Return [x, y] of the center of cell containing provided text 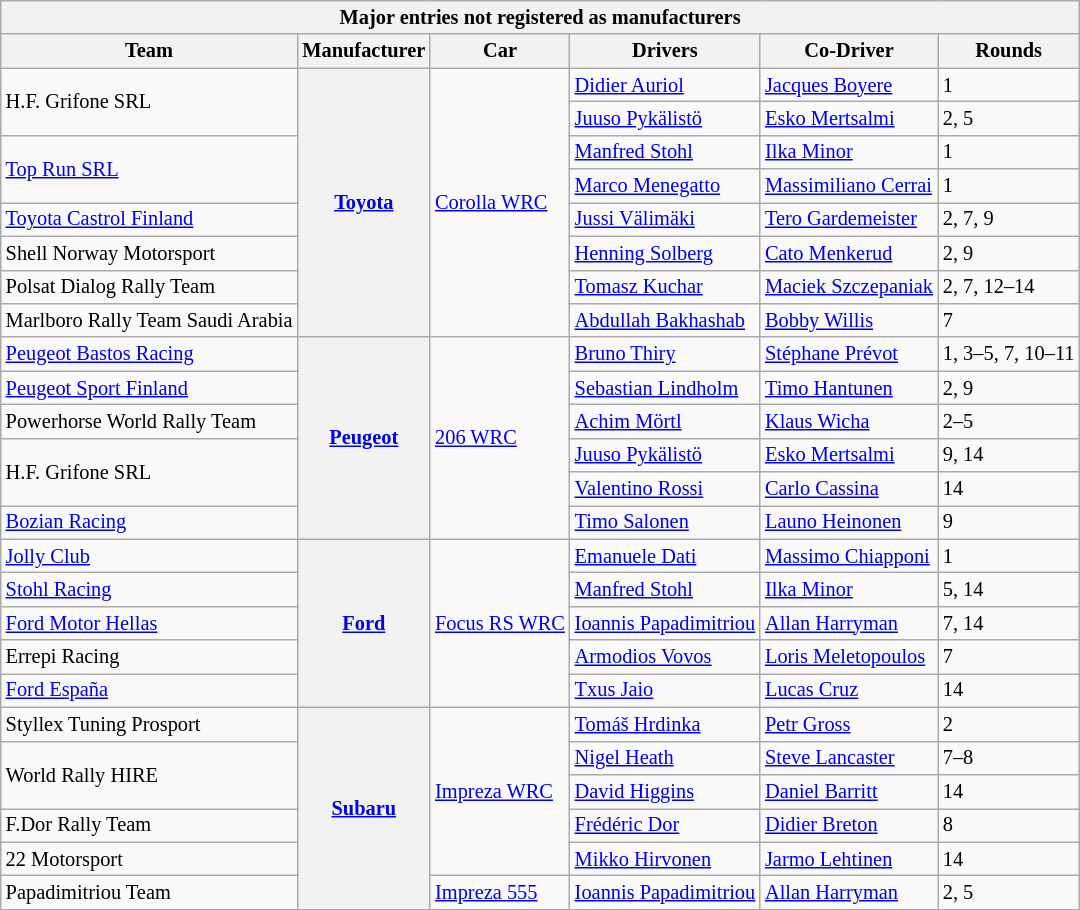
Stéphane Prévot [849, 354]
Errepi Racing [150, 657]
Abdullah Bakhashab [665, 320]
Drivers [665, 51]
Toyota [364, 202]
Daniel Barritt [849, 791]
Jolly Club [150, 556]
206 WRC [500, 438]
Tomasz Kuchar [665, 287]
Styllex Tuning Prosport [150, 724]
Carlo Cassina [849, 489]
Shell Norway Motorsport [150, 253]
Klaus Wicha [849, 421]
Achim Mörtl [665, 421]
Jarmo Lehtinen [849, 859]
Txus Jaio [665, 690]
Co-Driver [849, 51]
2–5 [1008, 421]
Ford Motor Hellas [150, 623]
2, 7, 9 [1008, 219]
Massimiliano Cerrai [849, 186]
F.Dor Rally Team [150, 825]
David Higgins [665, 791]
Didier Breton [849, 825]
8 [1008, 825]
Peugeot Sport Finland [150, 388]
Loris Meletopoulos [849, 657]
Focus RS WRC [500, 623]
Major entries not registered as manufacturers [540, 17]
Jacques Boyere [849, 85]
7, 14 [1008, 623]
Bozian Racing [150, 522]
Marco Menegatto [665, 186]
9, 14 [1008, 455]
Peugeot Bastos Racing [150, 354]
Armodios Vovos [665, 657]
Frédéric Dor [665, 825]
9 [1008, 522]
Emanuele Dati [665, 556]
Cato Menkerud [849, 253]
Ford [364, 623]
Henning Solberg [665, 253]
Tero Gardemeister [849, 219]
Jussi Välimäki [665, 219]
7–8 [1008, 758]
Papadimitriou Team [150, 892]
Nigel Heath [665, 758]
Peugeot [364, 438]
World Rally HIRE [150, 774]
1, 3–5, 7, 10–11 [1008, 354]
Top Run SRL [150, 168]
Team [150, 51]
Stohl Racing [150, 589]
Bruno Thiry [665, 354]
Steve Lancaster [849, 758]
Timo Hantunen [849, 388]
2, 7, 12–14 [1008, 287]
Bobby Willis [849, 320]
Lucas Cruz [849, 690]
Rounds [1008, 51]
Mikko Hirvonen [665, 859]
Sebastian Lindholm [665, 388]
5, 14 [1008, 589]
Maciek Szczepaniak [849, 287]
Subaru [364, 808]
Powerhorse World Rally Team [150, 421]
Car [500, 51]
Massimo Chiapponi [849, 556]
Launo Heinonen [849, 522]
Tomáš Hrdinka [665, 724]
Marlboro Rally Team Saudi Arabia [150, 320]
Impreza 555 [500, 892]
Ford España [150, 690]
Manufacturer [364, 51]
Corolla WRC [500, 202]
Polsat Dialog Rally Team [150, 287]
22 Motorsport [150, 859]
Valentino Rossi [665, 489]
Petr Gross [849, 724]
2 [1008, 724]
Timo Salonen [665, 522]
Didier Auriol [665, 85]
Toyota Castrol Finland [150, 219]
Impreza WRC [500, 791]
